Return [x, y] of the center of cell containing provided text 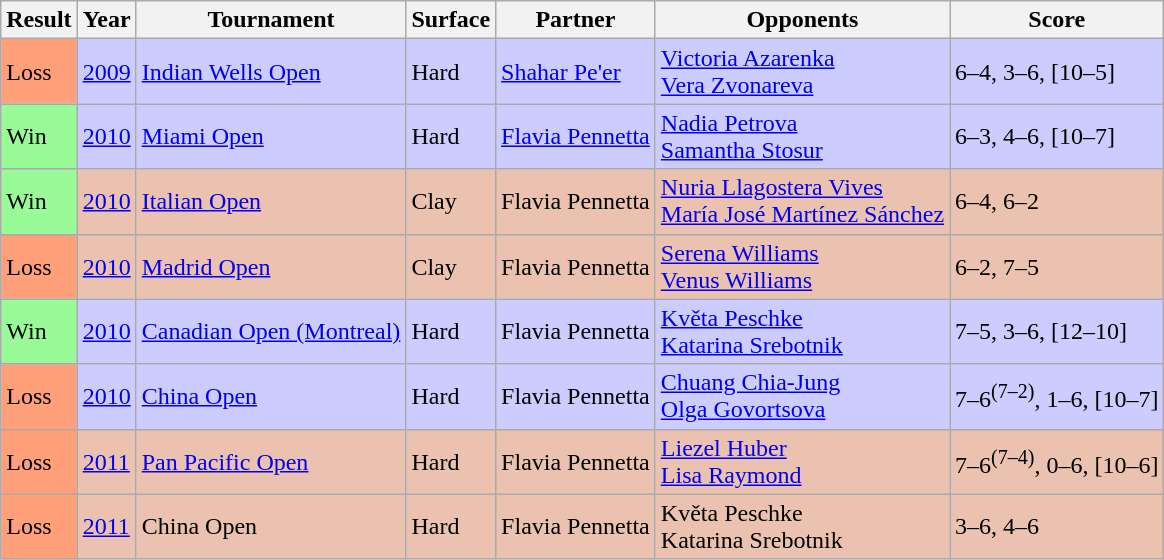
Canadian Open (Montreal) [271, 332]
Nadia Petrova Samantha Stosur [802, 136]
Miami Open [271, 136]
Year [106, 20]
Liezel Huber Lisa Raymond [802, 462]
Score [1057, 20]
Partner [576, 20]
3–6, 4–6 [1057, 526]
2009 [106, 72]
Result [39, 20]
6–4, 6–2 [1057, 202]
Nuria Llagostera Vives María José Martínez Sánchez [802, 202]
Pan Pacific Open [271, 462]
Surface [451, 20]
Indian Wells Open [271, 72]
Serena Williams Venus Williams [802, 266]
6–3, 4–6, [10–7] [1057, 136]
Chuang Chia-Jung Olga Govortsova [802, 396]
7–6(7–2), 1–6, [10–7] [1057, 396]
Victoria Azarenka Vera Zvonareva [802, 72]
Italian Open [271, 202]
Opponents [802, 20]
Tournament [271, 20]
7–5, 3–6, [12–10] [1057, 332]
Shahar Pe'er [576, 72]
Madrid Open [271, 266]
6–4, 3–6, [10–5] [1057, 72]
6–2, 7–5 [1057, 266]
7–6(7–4), 0–6, [10–6] [1057, 462]
